Find where the given text appears and provide that cell's center as (X, Y) coordinate. 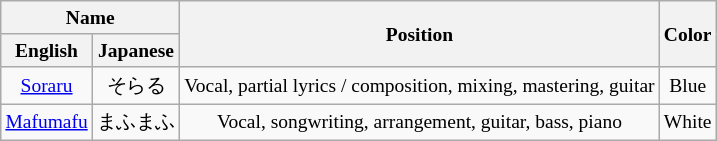
English (47, 50)
Name (90, 18)
Vocal, songwriting, arrangement, guitar, bass, piano (420, 122)
Blue (688, 85)
Mafumafu (47, 122)
まふまふ (136, 122)
Japanese (136, 50)
Color (688, 34)
Soraru (47, 85)
White (688, 122)
そらる (136, 85)
Position (420, 34)
Vocal, partial lyrics / composition, mixing, mastering, guitar (420, 85)
